Find where the given text appears and provide that cell's center as (X, Y) coordinate. 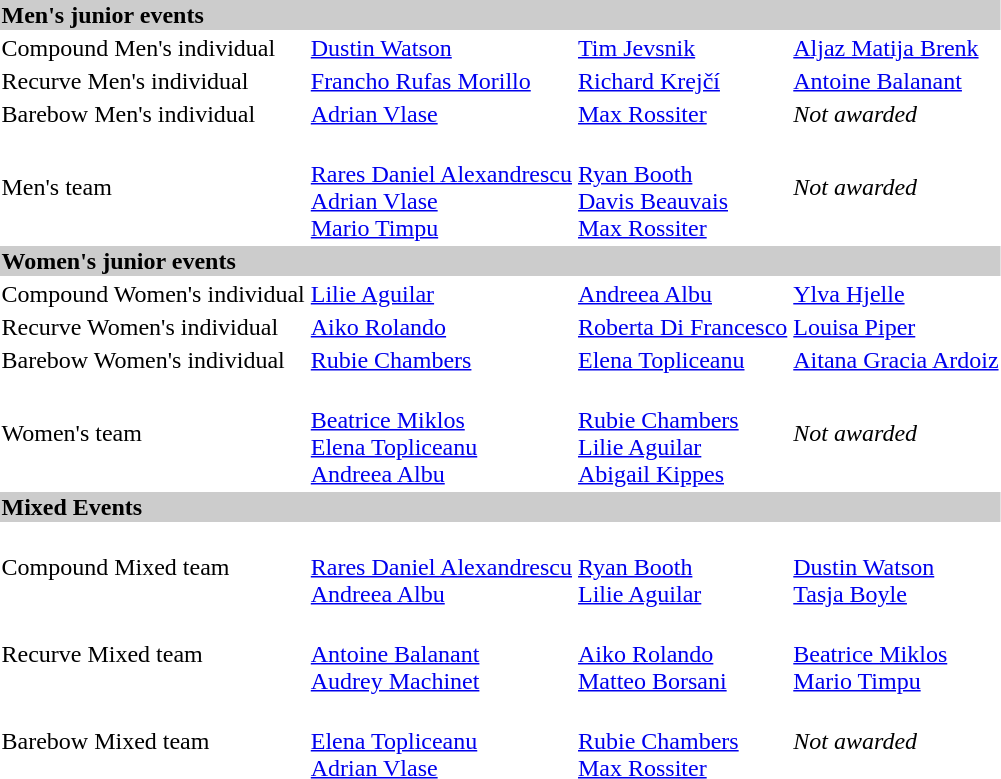
Dustin Watson (441, 48)
Barebow Women's individual (153, 360)
Elena Topliceanu (683, 360)
Roberta Di Francesco (683, 327)
Rubie ChambersLilie AguilarAbigail Kippes (683, 434)
Antoine BalanantAudrey Machinet (441, 654)
Antoine Balanant (896, 81)
Rubie Chambers (441, 360)
Rares Daniel AlexandrescuAdrian VlaseMario Timpu (441, 188)
Max Rossiter (683, 114)
Barebow Men's individual (153, 114)
Andreea Albu (683, 294)
Women's junior events (500, 261)
Beatrice MiklosElena TopliceanuAndreea Albu (441, 434)
Compound Women's individual (153, 294)
Rares Daniel AlexandrescuAndreea Albu (441, 567)
Beatrice MiklosMario Timpu (896, 654)
Men's junior events (500, 15)
Francho Rufas Morillo (441, 81)
Aiko Rolando (441, 327)
Ryan BoothLilie Aguilar (683, 567)
Adrian Vlase (441, 114)
Louisa Piper (896, 327)
Dustin WatsonTasja Boyle (896, 567)
Ylva Hjelle (896, 294)
Ryan BoothDavis BeauvaisMax Rossiter (683, 188)
Aitana Gracia Ardoiz (896, 360)
Compound Men's individual (153, 48)
Mixed Events (500, 507)
Compound Mixed team (153, 567)
Aiko RolandoMatteo Borsani (683, 654)
Recurve Women's individual (153, 327)
Lilie Aguilar (441, 294)
Men's team (153, 188)
Tim Jevsnik (683, 48)
Women's team (153, 434)
Recurve Men's individual (153, 81)
Aljaz Matija Brenk (896, 48)
Richard Krejčí (683, 81)
Recurve Mixed team (153, 654)
